Extract the [X, Y] coordinate from the center of the cell holding the provided text.  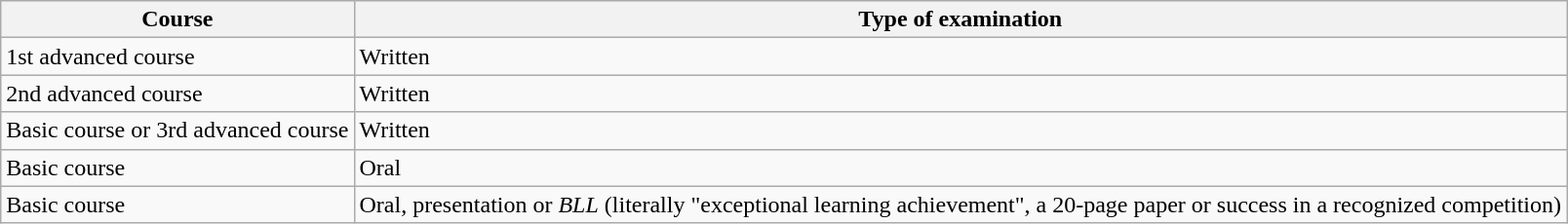
1st advanced course [177, 56]
Type of examination [960, 19]
Oral, presentation or BLL (literally "exceptional learning achievement", a 20-page paper or success in a recognized competition) [960, 205]
Course [177, 19]
2nd advanced course [177, 93]
Oral [960, 168]
Basic course or 3rd advanced course [177, 131]
